Determine the [x, y] coordinate at the center of the cell enclosing the given text.  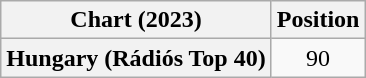
90 [318, 58]
Chart (2023) [136, 20]
Hungary (Rádiós Top 40) [136, 58]
Position [318, 20]
